From the cell containing the given text, extract its center point as [X, Y] coordinate. 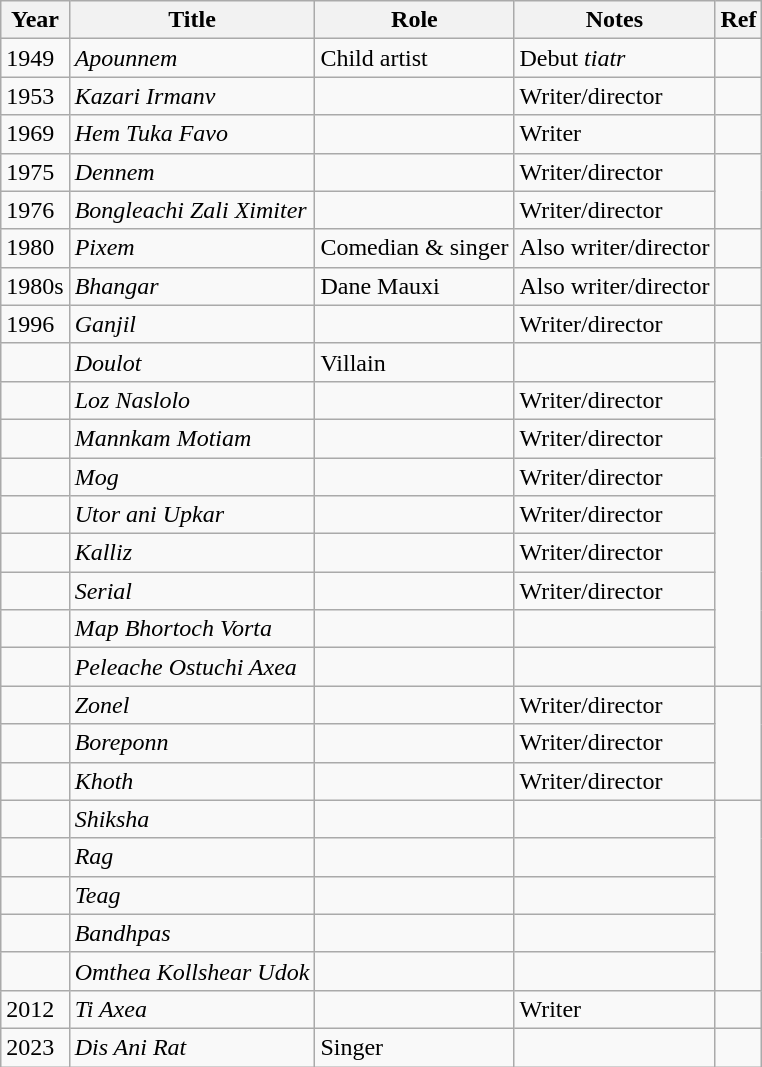
Comedian & singer [414, 248]
1980s [35, 286]
Bongleachi Zali Ximiter [192, 210]
Mannkam Motiam [192, 438]
Doulot [192, 362]
Rag [192, 857]
Singer [414, 1047]
Kazari Irmanv [192, 96]
Map Bhortoch Vorta [192, 629]
2023 [35, 1047]
Ganjil [192, 324]
1953 [35, 96]
Utor ani Upkar [192, 515]
Villain [414, 362]
Pixem [192, 248]
1949 [35, 58]
Debut tiatr [614, 58]
Omthea Kollshear Udok [192, 971]
Khoth [192, 781]
1980 [35, 248]
Teag [192, 895]
Shiksha [192, 819]
Ref [738, 20]
1976 [35, 210]
Notes [614, 20]
Serial [192, 591]
Peleache Ostuchi Axea [192, 667]
1969 [35, 134]
Hem Tuka Favo [192, 134]
Mog [192, 477]
Year [35, 20]
Boreponn [192, 743]
1996 [35, 324]
2012 [35, 1009]
Zonel [192, 705]
Dennem [192, 172]
Dane Mauxi [414, 286]
Child artist [414, 58]
Bhangar [192, 286]
Dis Ani Rat [192, 1047]
Role [414, 20]
Kalliz [192, 553]
Title [192, 20]
Bandhpas [192, 933]
Ti Axea [192, 1009]
1975 [35, 172]
Apounnem [192, 58]
Loz Naslolo [192, 400]
